Locate the cell with the specified text and output its [X, Y] center coordinate. 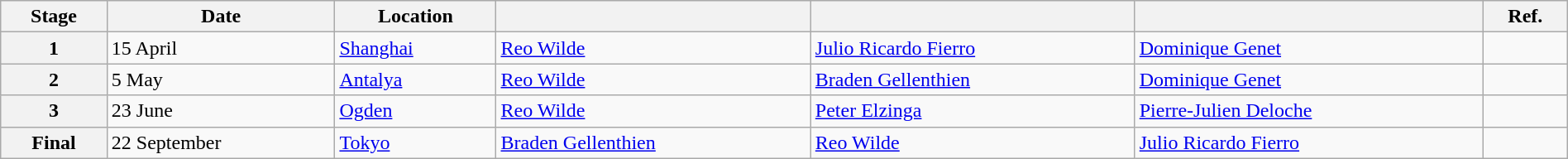
Antalya [415, 79]
Date [221, 17]
Ref. [1525, 17]
5 May [221, 79]
Final [55, 142]
Pierre-Julien Deloche [1308, 111]
Peter Elzinga [973, 111]
Location [415, 17]
Stage [55, 17]
3 [55, 111]
22 September [221, 142]
1 [55, 48]
Ogden [415, 111]
23 June [221, 111]
Tokyo [415, 142]
15 April [221, 48]
2 [55, 79]
Shanghai [415, 48]
